Return (X, Y) of the center of cell containing provided text 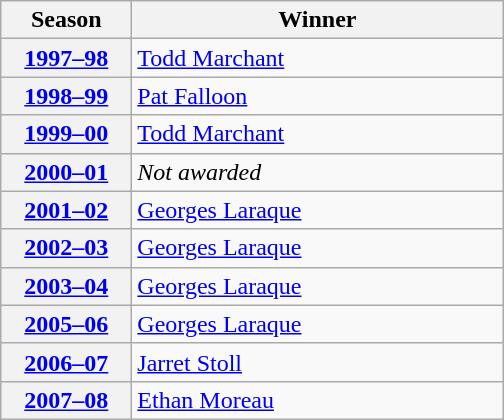
2000–01 (66, 172)
Season (66, 20)
2003–04 (66, 286)
2001–02 (66, 210)
1999–00 (66, 134)
1998–99 (66, 96)
Pat Falloon (318, 96)
2005–06 (66, 324)
Jarret Stoll (318, 362)
1997–98 (66, 58)
Winner (318, 20)
Ethan Moreau (318, 400)
Not awarded (318, 172)
2006–07 (66, 362)
2002–03 (66, 248)
2007–08 (66, 400)
